Capture the cell that displays the provided text and extract its [x, y] central coordinate. 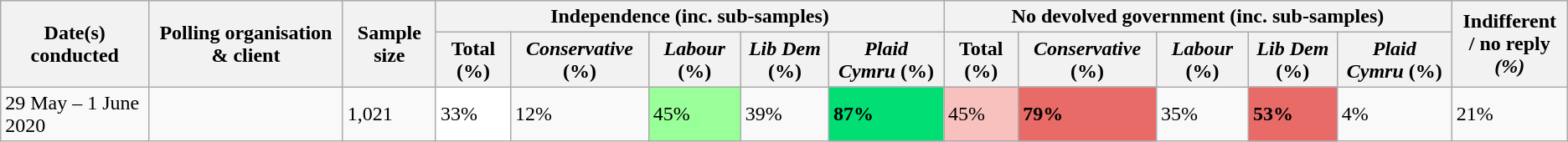
87% [886, 114]
53% [1292, 114]
Sample size [389, 43]
33% [472, 114]
35% [1202, 114]
Date(s) conducted [75, 43]
Independence (inc. sub-samples) [689, 17]
21% [1509, 114]
39% [784, 114]
4% [1394, 114]
Polling organisation & client [246, 43]
No devolved government (inc. sub-samples) [1198, 17]
29 May – 1 June 2020 [75, 114]
1,021 [389, 114]
12% [580, 114]
Indifferent/ no reply (%) [1509, 43]
79% [1087, 114]
